Output the [X, Y] coordinate of the center of the cell containing the given text.  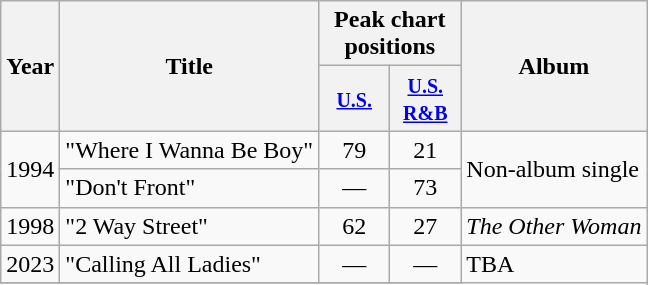
Year [30, 66]
1994 [30, 169]
Album [554, 66]
The Other Woman [554, 226]
U.S. [354, 98]
62 [354, 226]
Peak chart positions [390, 34]
"2 Way Street" [190, 226]
Title [190, 66]
"Calling All Ladies" [190, 264]
2023 [30, 264]
U.S. R&B [426, 98]
73 [426, 188]
"Don't Front" [190, 188]
TBA [554, 264]
21 [426, 150]
79 [354, 150]
"Where I Wanna Be Boy" [190, 150]
27 [426, 226]
1998 [30, 226]
Non-album single [554, 169]
